Find where the given text appears and provide that cell's center as [X, Y] coordinate. 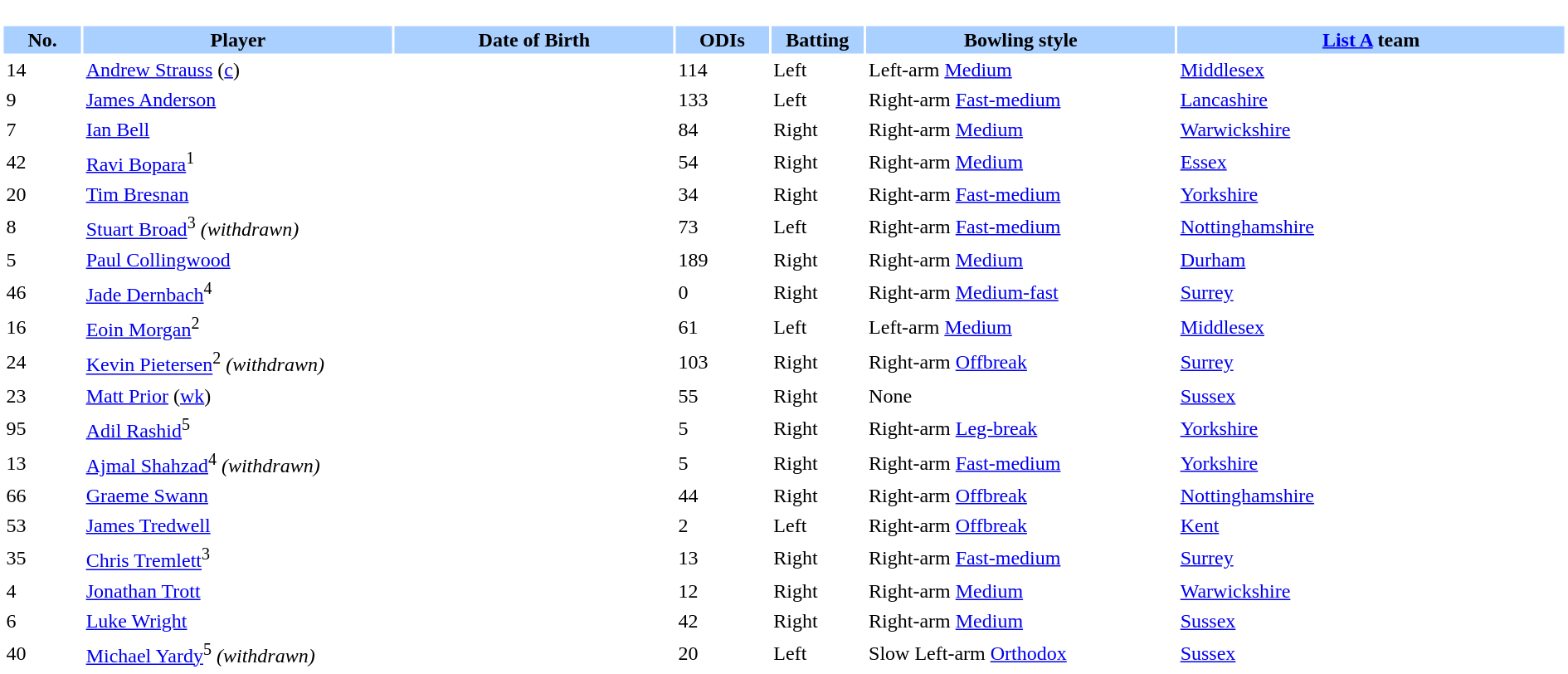
Eoin Morgan2 [239, 327]
Kent [1371, 526]
23 [41, 395]
Tim Bresnan [239, 194]
12 [723, 591]
Bowling style [1020, 40]
54 [723, 163]
0 [723, 292]
44 [723, 496]
66 [41, 496]
List A team [1371, 40]
133 [723, 100]
Batting [817, 40]
Adil Rashid5 [239, 428]
24 [41, 362]
Michael Yardy5 (withdrawn) [239, 652]
34 [723, 194]
Right-arm Medium-fast [1020, 292]
Luke Wright [239, 621]
James Tredwell [239, 526]
114 [723, 70]
7 [41, 129]
Chris Tremlett3 [239, 558]
James Anderson [239, 100]
Paul Collingwood [239, 259]
189 [723, 259]
73 [723, 227]
53 [41, 526]
Slow Left-arm Orthodox [1020, 652]
95 [41, 428]
Ian Bell [239, 129]
2 [723, 526]
ODIs [723, 40]
Essex [1371, 163]
46 [41, 292]
4 [41, 591]
55 [723, 395]
Date of Birth [534, 40]
Graeme Swann [239, 496]
9 [41, 100]
14 [41, 70]
Stuart Broad3 (withdrawn) [239, 227]
None [1020, 395]
No. [41, 40]
40 [41, 652]
84 [723, 129]
103 [723, 362]
Kevin Pietersen2 (withdrawn) [239, 362]
Durham [1371, 259]
Right-arm Leg-break [1020, 428]
35 [41, 558]
Jade Dernbach4 [239, 292]
16 [41, 327]
Andrew Strauss (c) [239, 70]
Ajmal Shahzad4 (withdrawn) [239, 463]
Player [239, 40]
Lancashire [1371, 100]
Jonathan Trott [239, 591]
Ravi Bopara1 [239, 163]
8 [41, 227]
Matt Prior (wk) [239, 395]
6 [41, 621]
61 [723, 327]
